Scan for the cell matching the given text and deliver its (x, y) coordinate at center. 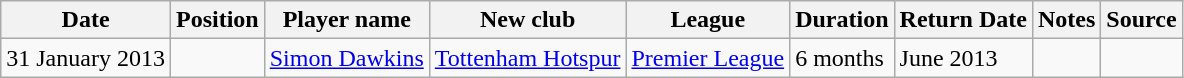
Return Date (963, 20)
Source (1142, 20)
Simon Dawkins (346, 58)
31 January 2013 (86, 58)
Notes (1066, 20)
Position (217, 20)
Tottenham Hotspur (528, 58)
Duration (842, 20)
June 2013 (963, 58)
New club (528, 20)
League (708, 20)
Player name (346, 20)
Premier League (708, 58)
6 months (842, 58)
Date (86, 20)
